Identify which cell holds the provided text, then report its (x, y) central coordinate. 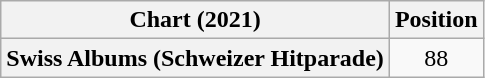
Position (436, 20)
Swiss Albums (Schweizer Hitparade) (196, 58)
88 (436, 58)
Chart (2021) (196, 20)
